Scan for the cell matching the given text and deliver its (x, y) coordinate at center. 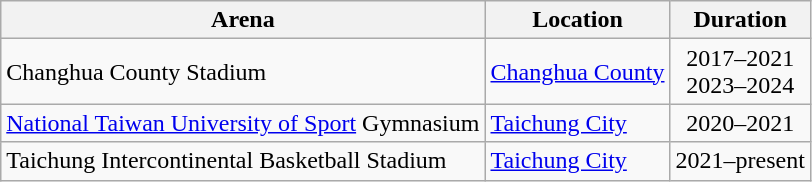
Arena (243, 20)
National Taiwan University of Sport Gymnasium (243, 123)
2021–present (740, 161)
Taichung Intercontinental Basketball Stadium (243, 161)
Location (578, 20)
2020–2021 (740, 123)
Changhua County Stadium (243, 72)
Duration (740, 20)
Changhua County (578, 72)
2017–20212023–2024 (740, 72)
